For the text-containing cell, return its midpoint in (X, Y) coordinate format. 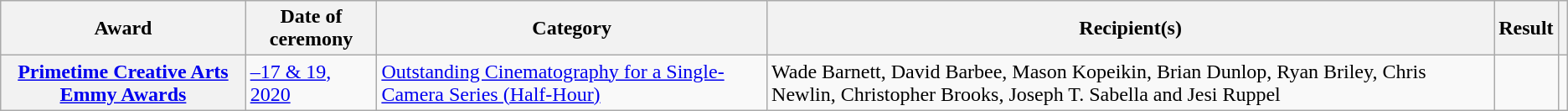
Date of ceremony (312, 29)
Outstanding Cinematography for a Single-Camera Series (Half-Hour) (572, 82)
Result (1526, 29)
–17 & 19, 2020 (312, 82)
Award (123, 29)
Wade Barnett, David Barbee, Mason Kopeikin, Brian Dunlop, Ryan Briley, Chris Newlin, Christopher Brooks, Joseph T. Sabella and Jesi Ruppel (1131, 82)
Category (572, 29)
Recipient(s) (1131, 29)
Primetime Creative Arts Emmy Awards (123, 82)
